For the text-containing cell, return its midpoint in [x, y] coordinate format. 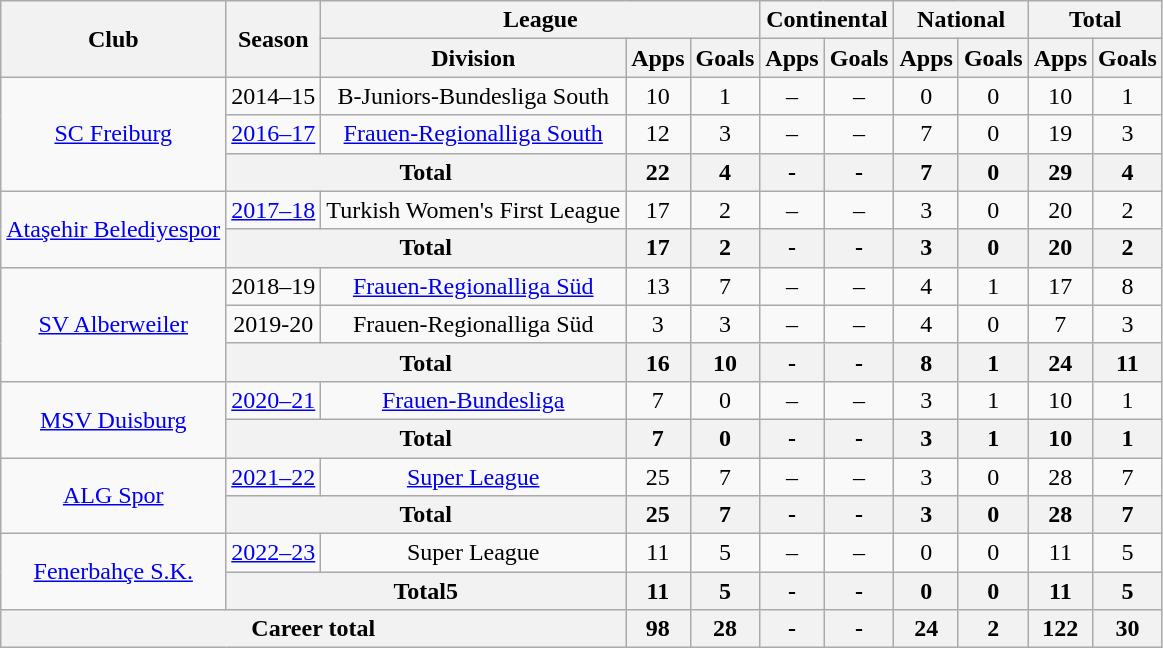
12 [658, 134]
Continental [827, 20]
Ataşehir Belediyespor [114, 229]
2014–15 [274, 96]
2019-20 [274, 324]
Fenerbahçe S.K. [114, 572]
13 [658, 286]
29 [1060, 172]
MSV Duisburg [114, 419]
16 [658, 362]
ALG Spor [114, 496]
22 [658, 172]
Frauen-Regionalliga South [474, 134]
National [961, 20]
Frauen-Bundesliga [474, 400]
2017–18 [274, 210]
2018–19 [274, 286]
98 [658, 629]
19 [1060, 134]
30 [1128, 629]
League [540, 20]
2022–23 [274, 553]
Total5 [426, 591]
SC Freiburg [114, 134]
Turkish Women's First League [474, 210]
2021–22 [274, 477]
Division [474, 58]
2016–17 [274, 134]
B-Juniors-Bundesliga South [474, 96]
Career total [314, 629]
122 [1060, 629]
Season [274, 39]
SV Alberweiler [114, 324]
Club [114, 39]
2020–21 [274, 400]
